Scan for the cell matching the given text and deliver its (X, Y) coordinate at center. 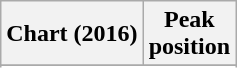
Chart (2016) (72, 34)
Peakposition (189, 34)
